Capture the cell that displays the provided text and extract its [x, y] central coordinate. 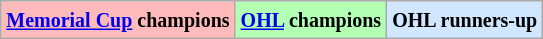
OHL runners-up [465, 20]
Memorial Cup champions [118, 20]
OHL champions [311, 20]
